Provide the (X, Y) coordinate of the cell's center where the given text is located.  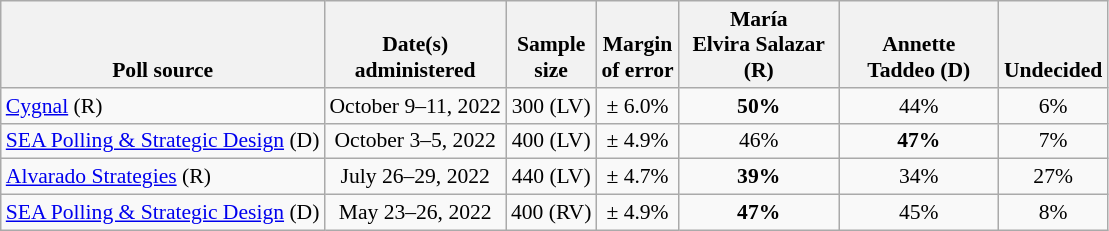
Undecided (1053, 44)
45% (919, 213)
May 23–26, 2022 (414, 213)
Alvarado Strategies (R) (163, 177)
Cygnal (R) (163, 106)
Samplesize (552, 44)
39% (759, 177)
Poll source (163, 44)
8% (1053, 213)
± 4.7% (637, 177)
Marginof error (637, 44)
6% (1053, 106)
Date(s)administered (414, 44)
400 (RV) (552, 213)
46% (759, 141)
27% (1053, 177)
34% (919, 177)
400 (LV) (552, 141)
AnnetteTaddeo (D) (919, 44)
44% (919, 106)
October 9–11, 2022 (414, 106)
± 6.0% (637, 106)
MaríaElvira Salazar (R) (759, 44)
July 26–29, 2022 (414, 177)
440 (LV) (552, 177)
October 3–5, 2022 (414, 141)
7% (1053, 141)
50% (759, 106)
300 (LV) (552, 106)
